Scan for the cell matching the given text and deliver its [x, y] coordinate at center. 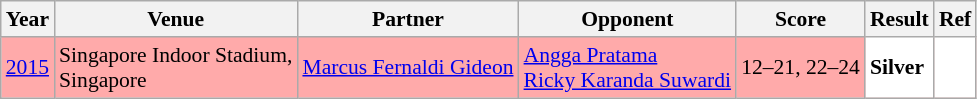
Result [900, 19]
Ref [955, 19]
Opponent [628, 19]
Silver [900, 68]
2015 [28, 68]
Venue [176, 19]
12–21, 22–24 [800, 68]
Singapore Indoor Stadium,Singapore [176, 68]
Partner [408, 19]
Angga Pratama Ricky Karanda Suwardi [628, 68]
Year [28, 19]
Score [800, 19]
Marcus Fernaldi Gideon [408, 68]
